Return [X, Y] of the center of cell containing provided text 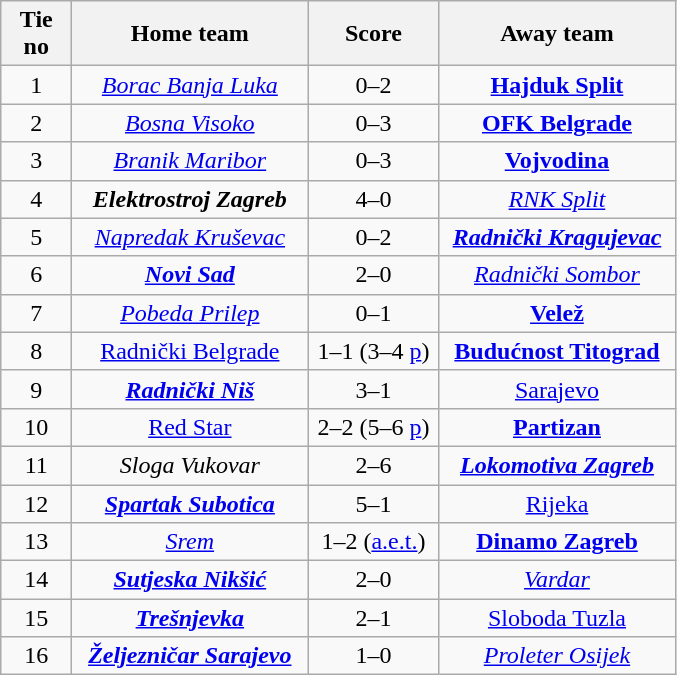
2–1 [374, 618]
2–6 [374, 465]
Rijeka [557, 503]
13 [36, 542]
Dinamo Zagreb [557, 542]
12 [36, 503]
5 [36, 237]
Vojvodina [557, 161]
0–1 [374, 313]
Novi Sad [190, 275]
Tie no [36, 34]
Budućnost Titograd [557, 351]
Home team [190, 34]
Srem [190, 542]
8 [36, 351]
1 [36, 85]
OFK Belgrade [557, 123]
Branik Maribor [190, 161]
4 [36, 199]
Radnički Niš [190, 389]
Away team [557, 34]
Score [374, 34]
1–0 [374, 656]
10 [36, 427]
6 [36, 275]
11 [36, 465]
2–2 (5–6 p) [374, 427]
3–1 [374, 389]
Radnički Sombor [557, 275]
14 [36, 580]
Sloga Vukovar [190, 465]
5–1 [374, 503]
Partizan [557, 427]
Red Star [190, 427]
Elektrostroj Zagreb [190, 199]
1–2 (a.e.t.) [374, 542]
Lokomotiva Zagreb [557, 465]
9 [36, 389]
Trešnjevka [190, 618]
Sloboda Tuzla [557, 618]
Hajduk Split [557, 85]
Spartak Subotica [190, 503]
Sarajevo [557, 389]
3 [36, 161]
Proleter Osijek [557, 656]
RNK Split [557, 199]
16 [36, 656]
15 [36, 618]
Radnički Kragujevac [557, 237]
Radnički Belgrade [190, 351]
Bosna Visoko [190, 123]
Sutjeska Nikšić [190, 580]
Pobeda Prilep [190, 313]
Velež [557, 313]
Napredak Kruševac [190, 237]
Željezničar Sarajevo [190, 656]
Borac Banja Luka [190, 85]
4–0 [374, 199]
1–1 (3–4 p) [374, 351]
7 [36, 313]
Vardar [557, 580]
2 [36, 123]
